Locate the cell with the specified text and output its [x, y] center coordinate. 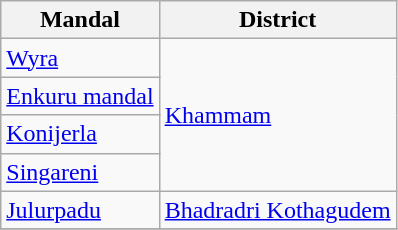
Wyra [80, 58]
Enkuru mandal [80, 96]
Bhadradri Kothagudem [278, 210]
Konijerla [80, 134]
Julurpadu [80, 210]
Mandal [80, 20]
Singareni [80, 172]
Khammam [278, 115]
District [278, 20]
